From the cell containing the given text, extract its center point as [x, y] coordinate. 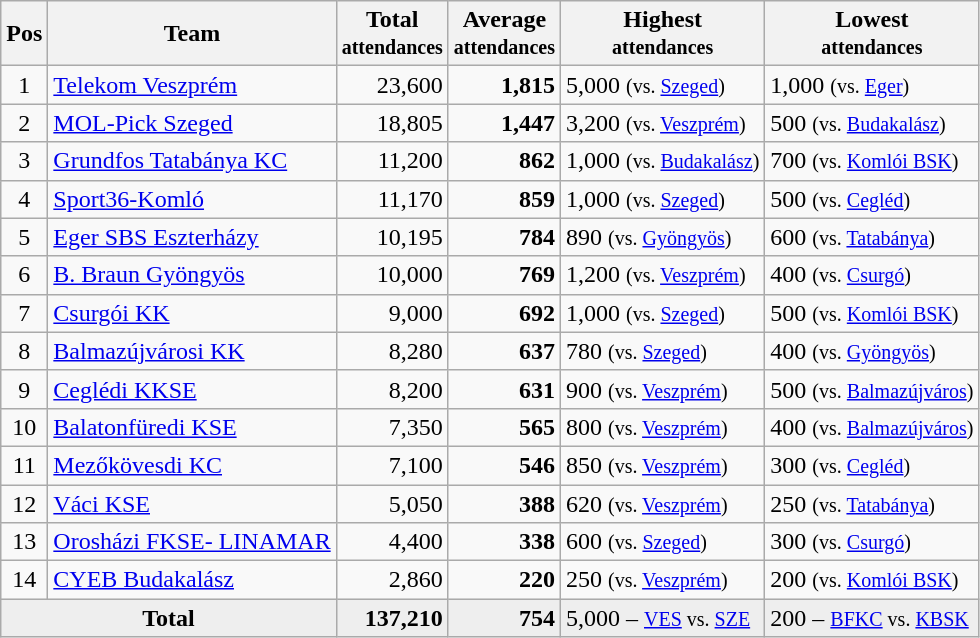
250 (vs. Veszprém) [662, 580]
Pos [24, 34]
Averageattendances [504, 34]
859 [504, 199]
Grundfos Tatabánya KC [192, 161]
300 (vs. Csurgó) [872, 542]
5,050 [392, 503]
10 [24, 427]
9 [24, 389]
388 [504, 503]
200 (vs. Komlói BSK) [872, 580]
1 [24, 85]
18,805 [392, 123]
23,600 [392, 85]
1,815 [504, 85]
400 (vs. Gyöngyös) [872, 351]
Telekom Veszprém [192, 85]
Balmazújvárosi KK [192, 351]
13 [24, 542]
11 [24, 465]
Balatonfüredi KSE [192, 427]
900 (vs. Veszprém) [662, 389]
12 [24, 503]
Totalattendances [392, 34]
3,200 (vs. Veszprém) [662, 123]
692 [504, 313]
700 (vs. Komlói BSK) [872, 161]
8 [24, 351]
500 (vs. Cegléd) [872, 199]
754 [504, 618]
B. Braun Gyöngyös [192, 275]
780 (vs. Szeged) [662, 351]
784 [504, 237]
4 [24, 199]
1,000 (vs. Eger) [872, 85]
Ceglédi KKSE [192, 389]
Eger SBS Eszterházy [192, 237]
MOL-Pick Szeged [192, 123]
5,000 – VES vs. SZE [662, 618]
200 – BFKC vs. KBSK [872, 618]
769 [504, 275]
Total [168, 618]
800 (vs. Veszprém) [662, 427]
400 (vs. Csurgó) [872, 275]
10,195 [392, 237]
2,860 [392, 580]
14 [24, 580]
8,200 [392, 389]
300 (vs. Cegléd) [872, 465]
338 [504, 542]
137,210 [392, 618]
890 (vs. Gyöngyös) [662, 237]
9,000 [392, 313]
Lowestattendances [872, 34]
4,400 [392, 542]
600 (vs. Szeged) [662, 542]
10,000 [392, 275]
565 [504, 427]
620 (vs. Veszprém) [662, 503]
637 [504, 351]
Mezőkövesdi KC [192, 465]
5 [24, 237]
Sport36-Komló [192, 199]
Highestattendances [662, 34]
Csurgói KK [192, 313]
631 [504, 389]
2 [24, 123]
8,280 [392, 351]
220 [504, 580]
500 (vs. Balmazújváros) [872, 389]
6 [24, 275]
CYEB Budakalász [192, 580]
250 (vs. Tatabánya) [872, 503]
Orosházi FKSE- LINAMAR [192, 542]
5,000 (vs. Szeged) [662, 85]
1,447 [504, 123]
7,100 [392, 465]
850 (vs. Veszprém) [662, 465]
3 [24, 161]
1,000 (vs. Budakalász) [662, 161]
Team [192, 34]
11,200 [392, 161]
7,350 [392, 427]
600 (vs. Tatabánya) [872, 237]
500 (vs. Komlói BSK) [872, 313]
11,170 [392, 199]
400 (vs. Balmazújváros) [872, 427]
500 (vs. Budakalász) [872, 123]
862 [504, 161]
7 [24, 313]
546 [504, 465]
Váci KSE [192, 503]
1,200 (vs. Veszprém) [662, 275]
